Locate the cell with the specified text and output its (x, y) center coordinate. 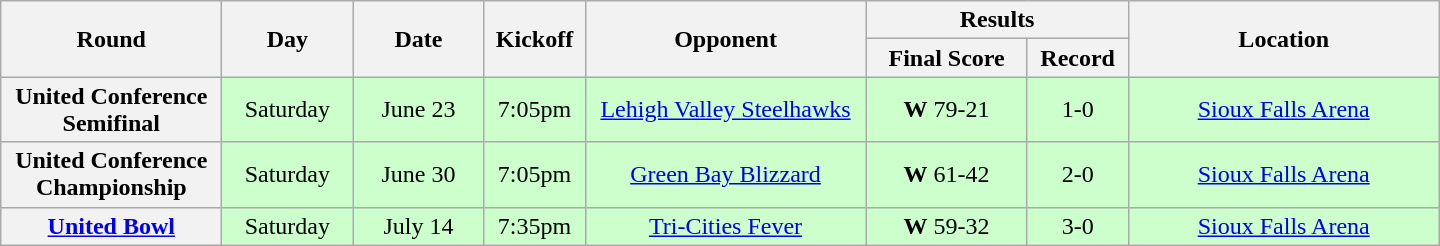
3-0 (1078, 226)
Location (1284, 39)
W 59-32 (946, 226)
Day (288, 39)
United Bowl (112, 226)
Opponent (726, 39)
Results (997, 20)
Tri-Cities Fever (726, 226)
Date (418, 39)
7:35pm (534, 226)
Round (112, 39)
Green Bay Blizzard (726, 174)
Record (1078, 58)
Final Score (946, 58)
Lehigh Valley Steelhawks (726, 110)
2-0 (1078, 174)
1-0 (1078, 110)
United Conference Championship (112, 174)
United Conference Semifinal (112, 110)
June 23 (418, 110)
June 30 (418, 174)
Kickoff (534, 39)
W 79-21 (946, 110)
W 61-42 (946, 174)
July 14 (418, 226)
